Return the (x, y) coordinate for the center point of the cell that contains the specified text.  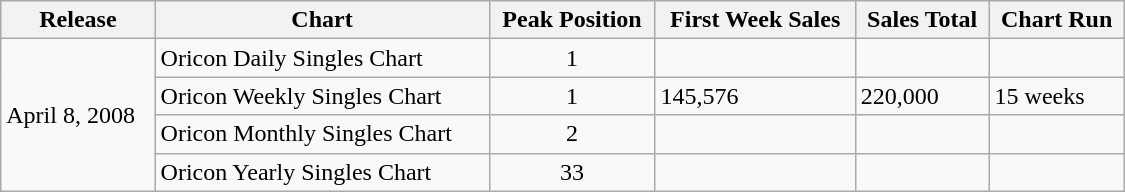
2 (572, 134)
Oricon Weekly Singles Chart (322, 96)
First Week Sales (755, 20)
Oricon Yearly Singles Chart (322, 172)
Peak Position (572, 20)
33 (572, 172)
15 weeks (1056, 96)
Chart Run (1056, 20)
Release (78, 20)
Oricon Daily Singles Chart (322, 58)
Chart (322, 20)
Sales Total (922, 20)
220,000 (922, 96)
Oricon Monthly Singles Chart (322, 134)
145,576 (755, 96)
April 8, 2008 (78, 115)
